Detect which cell encompasses the target text, then output its (x, y) center coordinate. 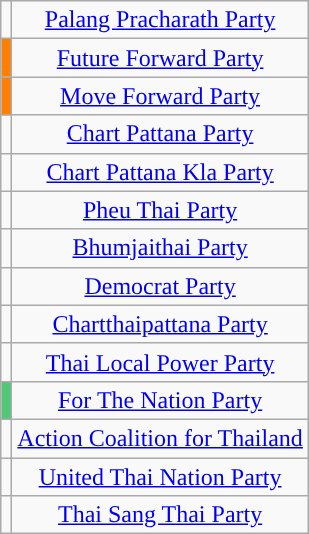
Chart Pattana Kla Party (160, 172)
Palang Pracharath Party (160, 20)
Thai Local Power Party (160, 362)
Pheu Thai Party (160, 210)
United Thai Nation Party (160, 477)
Move Forward Party (160, 96)
Future Forward Party (160, 58)
Action Coalition for Thailand (160, 438)
Chartthaipattana Party (160, 324)
Thai Sang Thai Party (160, 515)
Chart Pattana Party (160, 134)
For The Nation Party (160, 400)
Democrat Party (160, 286)
Bhumjaithai Party (160, 248)
